Scan for the cell matching the given text and deliver its (x, y) coordinate at center. 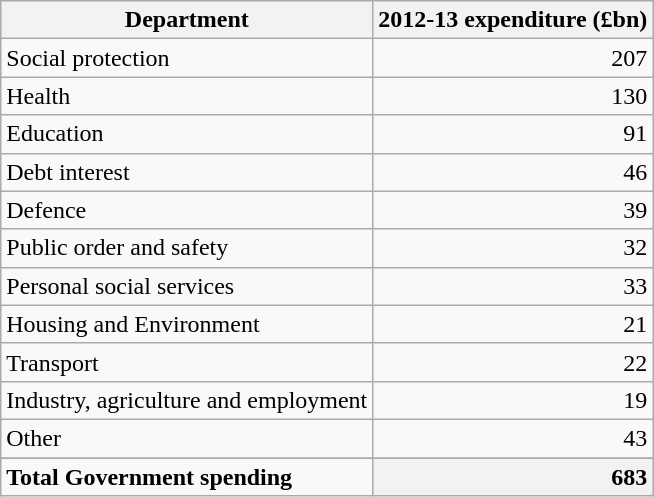
33 (513, 286)
Debt interest (187, 172)
39 (513, 210)
Social protection (187, 58)
91 (513, 134)
207 (513, 58)
Other (187, 438)
Personal social services (187, 286)
Department (187, 20)
43 (513, 438)
32 (513, 248)
Health (187, 96)
Housing and Environment (187, 324)
Transport (187, 362)
130 (513, 96)
46 (513, 172)
Education (187, 134)
Public order and safety (187, 248)
19 (513, 400)
2012-13 expenditure (£bn) (513, 20)
Total Government spending (187, 477)
683 (513, 477)
22 (513, 362)
Defence (187, 210)
21 (513, 324)
Industry, agriculture and employment (187, 400)
